Return the (X, Y) coordinate for the center point of the cell that contains the specified text.  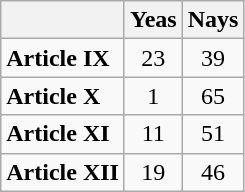
11 (153, 134)
39 (213, 58)
Article X (63, 96)
Yeas (153, 20)
1 (153, 96)
Article IX (63, 58)
19 (153, 172)
46 (213, 172)
Nays (213, 20)
23 (153, 58)
51 (213, 134)
Article XI (63, 134)
Article XII (63, 172)
65 (213, 96)
